For the text-containing cell, return its midpoint in [X, Y] coordinate format. 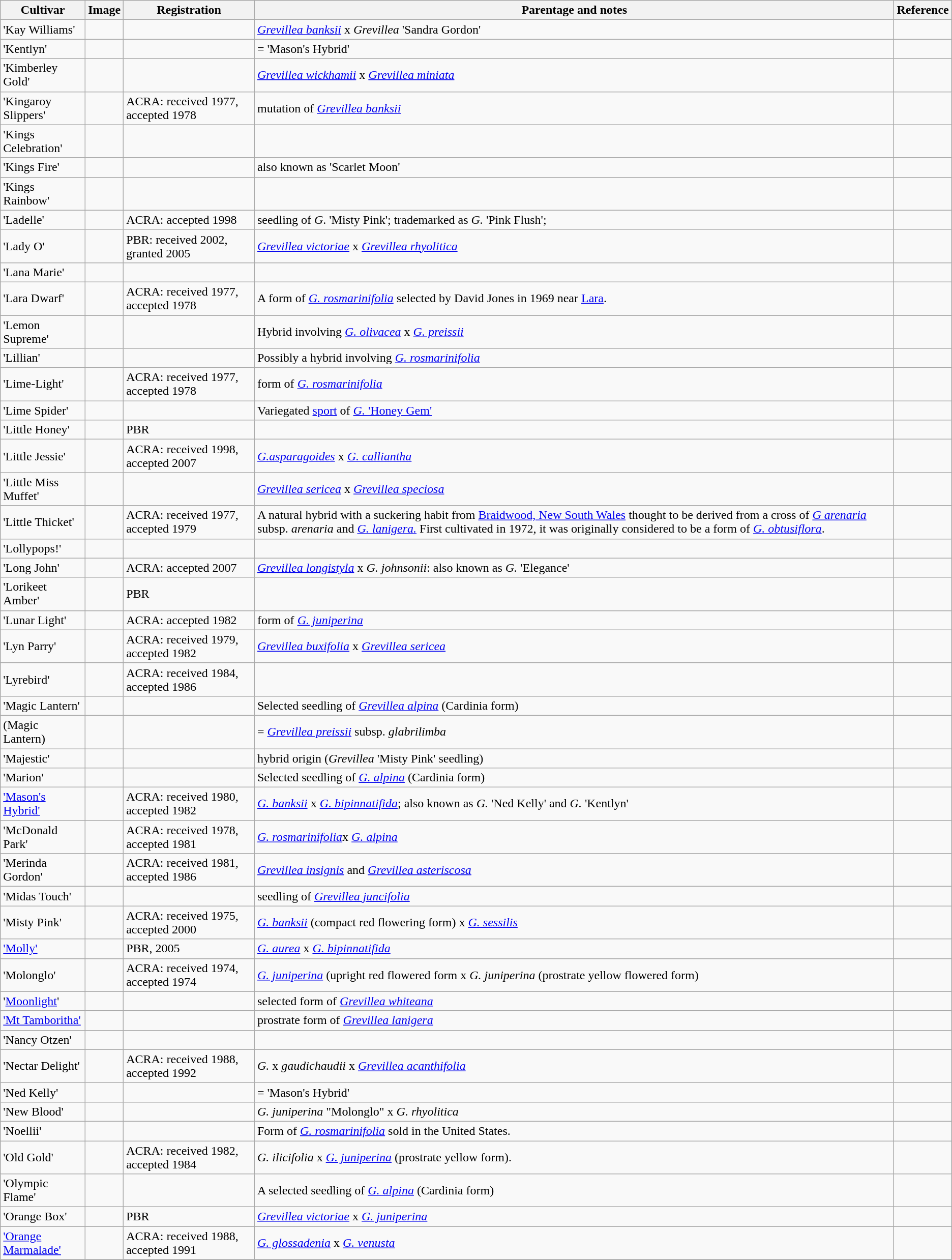
'Kings Celebration' [43, 141]
G. juniperina (upright red flowered form x G. juniperina (prostrate yellow flowered form) [574, 975]
ACRA: received 1980, accepted 1982 [189, 804]
'Little Thicket' [43, 522]
G. x gaudichaudii x Grevillea acanthifolia [574, 1066]
'Kentlyn' [43, 49]
'New Blood' [43, 1111]
seedling of G. 'Misty Pink'; trademarked as G. 'Pink Flush'; [574, 220]
ACRA: received 1988, accepted 1992 [189, 1066]
'Lady O' [43, 246]
ACRA: received 1998, accepted 2007 [189, 456]
Reference [923, 10]
'Majestic' [43, 758]
Grevillea banksii x Grevillea 'Sandra Gordon' [574, 30]
G. juniperina "Molonglo" x G. rhyolitica [574, 1111]
Grevillea insignis and Grevillea asteriscosa [574, 870]
ACRA: accepted 1982 [189, 620]
ACRA: accepted 1998 [189, 220]
G. banksii (compact red flowering form) x G. sessilis [574, 923]
Grevillea victoriae x G. juniperina [574, 1217]
'Noellii' [43, 1131]
PBR, 2005 [189, 949]
ACRA: received 1978, accepted 1981 [189, 837]
ACRA: received 1988, accepted 1991 [189, 1243]
Form of G. rosmarinifolia sold in the United States. [574, 1131]
ACRA: received 1974, accepted 1974 [189, 975]
form of G. rosmarinifolia [574, 385]
ACRA: received 1982, accepted 1984 [189, 1157]
prostrate form of Grevillea lanigera [574, 1020]
'Old Gold' [43, 1157]
'Little Honey' [43, 430]
Image [105, 10]
mutation of Grevillea banksii [574, 108]
'Kings Rainbow' [43, 193]
A selected seedling of G. alpina (Cardinia form) [574, 1190]
form of G. juniperina [574, 620]
'Nancy Otzen' [43, 1040]
'Lillian' [43, 358]
'Lyn Parry' [43, 646]
'Little Miss Muffet' [43, 489]
'Ned Kelly' [43, 1092]
ACRA: received 1981, accepted 1986 [189, 870]
ACRA: received 1975, accepted 2000 [189, 923]
Grevillea victoriae x Grevillea rhyolitica [574, 246]
'Marion' [43, 778]
'Kay Williams' [43, 30]
= Grevillea preissii subsp. glabrilimba [574, 731]
Selected seedling of G. alpina (Cardinia form) [574, 778]
Possibly a hybrid involving G. rosmarinifolia [574, 358]
ACRA: received 1984, accepted 1986 [189, 680]
'Midas Touch' [43, 896]
Parentage and notes [574, 10]
ACRA: accepted 2007 [189, 568]
Cultivar [43, 10]
G. glossadenia x G. venusta [574, 1243]
Variegated sport of G. 'Honey Gem' [574, 411]
'Lunar Light' [43, 620]
'Lemon Supreme' [43, 332]
'Orange Marmalade' [43, 1243]
Grevillea buxifolia x Grevillea sericea [574, 646]
'Lara Dwarf' [43, 298]
Grevillea wickhamii x Grevillea miniata [574, 75]
'Kimberley Gold' [43, 75]
G.asparagoides x G. calliantha [574, 456]
'Nectar Delight' [43, 1066]
hybrid origin (Grevillea 'Misty Pink' seedling) [574, 758]
'Olympic Flame' [43, 1190]
'Moonlight' [43, 1001]
'Lollypops!' [43, 548]
seedling of Grevillea juncifolia [574, 896]
'Molonglo' [43, 975]
Registration [189, 10]
'Mt Tamboritha' [43, 1020]
'Lana Marie' [43, 272]
ACRA: received 1977, accepted 1979 [189, 522]
Selected seedling of Grevillea alpina (Cardinia form) [574, 706]
'Lime-Light' [43, 385]
'Lorikeet Amber' [43, 594]
'Ladelle' [43, 220]
Hybrid involving G. olivacea x G. preissii [574, 332]
G. ilicifolia x G. juniperina (prostrate yellow form). [574, 1157]
'Merinda Gordon' [43, 870]
PBR: received 2002, granted 2005 [189, 246]
(Magic Lantern) [43, 731]
Grevillea sericea x Grevillea speciosa [574, 489]
'Lime Spider' [43, 411]
'Lyrebird' [43, 680]
'Little Jessie' [43, 456]
also known as 'Scarlet Moon' [574, 167]
'Orange Box' [43, 1217]
G. rosmarinifoliax G. alpina [574, 837]
'Molly' [43, 949]
'Mason's Hybrid' [43, 804]
A form of G. rosmarinifolia selected by David Jones in 1969 near Lara. [574, 298]
G. banksii x G. bipinnatifida; also known as G. 'Ned Kelly' and G. 'Kentlyn' [574, 804]
'Kingaroy Slippers' [43, 108]
'Kings Fire' [43, 167]
'McDonald Park' [43, 837]
'Magic Lantern' [43, 706]
selected form of Grevillea whiteana [574, 1001]
G. aurea x G. bipinnatifida [574, 949]
'Misty Pink' [43, 923]
'Long John' [43, 568]
ACRA: received 1979, accepted 1982 [189, 646]
Grevillea longistyla x G. johnsonii: also known as G. 'Elegance' [574, 568]
